Determine the (X, Y) coordinate at the center of the cell enclosing the given text.  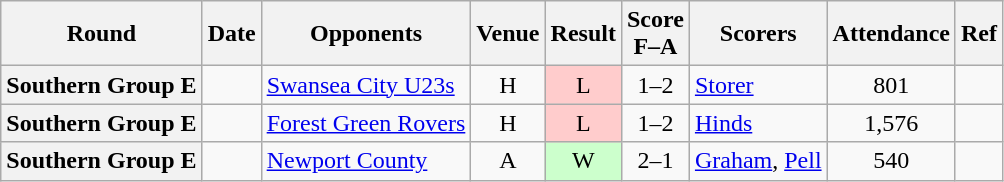
W (583, 161)
Storer (758, 85)
540 (891, 161)
801 (891, 85)
2–1 (655, 161)
Forest Green Rovers (366, 123)
Date (232, 34)
Ref (978, 34)
Result (583, 34)
Hinds (758, 123)
Attendance (891, 34)
Round (102, 34)
Venue (508, 34)
Swansea City U23s (366, 85)
Scorers (758, 34)
Opponents (366, 34)
ScoreF–A (655, 34)
Newport County (366, 161)
A (508, 161)
Graham, Pell (758, 161)
1,576 (891, 123)
